Locate the cell with the specified text and output its (X, Y) center coordinate. 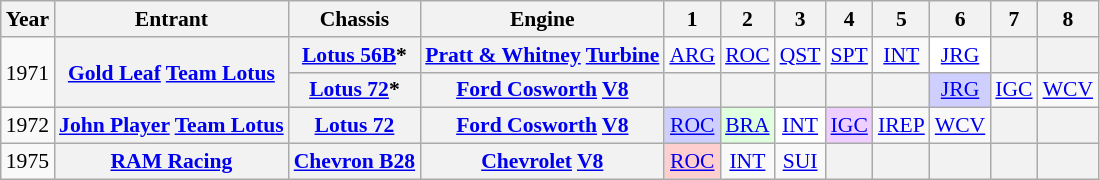
RAM Racing (172, 162)
ARG (692, 55)
Year (28, 19)
SPT (850, 55)
1 (692, 19)
Chevrolet V8 (542, 162)
8 (1068, 19)
Chevron B28 (354, 162)
Gold Leaf Team Lotus (172, 72)
6 (960, 19)
1972 (28, 126)
Pratt & Whitney Turbine (542, 55)
IREP (902, 126)
1975 (28, 162)
Lotus 72* (354, 90)
3 (800, 19)
7 (1014, 19)
Chassis (354, 19)
Engine (542, 19)
John Player Team Lotus (172, 126)
5 (902, 19)
4 (850, 19)
Lotus 72 (354, 126)
Entrant (172, 19)
BRA (748, 126)
2 (748, 19)
SUI (800, 162)
1971 (28, 72)
QST (800, 55)
Lotus 56B* (354, 55)
